Extract the (x, y) coordinate from the center of the cell holding the provided text.  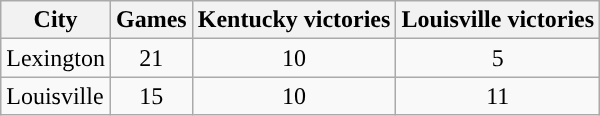
11 (498, 96)
City (56, 20)
Kentucky victories (294, 20)
Lexington (56, 58)
Games (151, 20)
15 (151, 96)
5 (498, 58)
Louisville victories (498, 20)
Louisville (56, 96)
21 (151, 58)
